Find where the given text appears and provide that cell's center as [X, Y] coordinate. 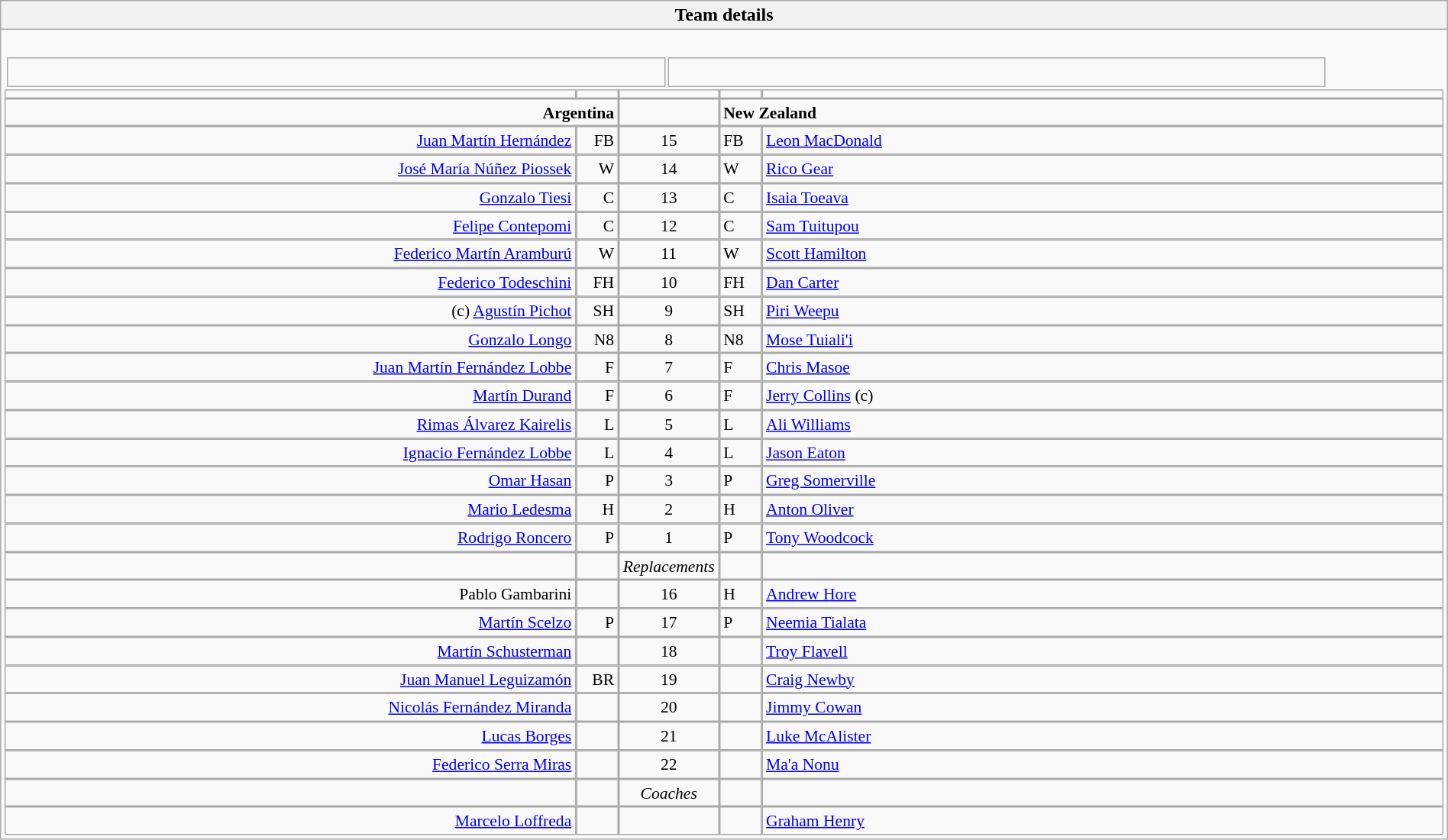
13 [669, 197]
Sam Tuitupou [1102, 226]
Dan Carter [1102, 283]
Luke McAlister [1102, 736]
21 [669, 736]
Gonzalo Longo [290, 339]
7 [669, 368]
Juan Manuel Leguizamón [290, 680]
Andrew Hore [1102, 594]
10 [669, 283]
6 [669, 396]
Neemia Tialata [1102, 623]
1 [669, 538]
Tony Woodcock [1102, 538]
20 [669, 707]
5 [669, 425]
Troy Flavell [1102, 651]
19 [669, 680]
Mario Ledesma [290, 509]
Juan Martín Hernández [290, 141]
Federico Todeschini [290, 283]
15 [669, 141]
Greg Somerville [1102, 481]
Graham Henry [1102, 822]
Team details [724, 15]
Leon MacDonald [1102, 141]
Rimas Álvarez Kairelis [290, 425]
16 [669, 594]
New Zealand [1081, 113]
22 [669, 764]
3 [669, 481]
Rico Gear [1102, 170]
Ma'a Nonu [1102, 764]
Replacements [669, 567]
Juan Martín Fernández Lobbe [290, 368]
11 [669, 254]
Lucas Borges [290, 736]
Felipe Contepomi [290, 226]
Martín Schusterman [290, 651]
4 [669, 452]
Ignacio Fernández Lobbe [290, 452]
(c) Agustín Pichot [290, 310]
Chris Masoe [1102, 368]
Federico Martín Aramburú [290, 254]
9 [669, 310]
8 [669, 339]
Scott Hamilton [1102, 254]
14 [669, 170]
Gonzalo Tiesi [290, 197]
18 [669, 651]
Anton Oliver [1102, 509]
Ali Williams [1102, 425]
Jerry Collins (c) [1102, 396]
Piri Weepu [1102, 310]
Pablo Gambarini [290, 594]
Jimmy Cowan [1102, 707]
José María Núñez Piossek [290, 170]
12 [669, 226]
Mose Tuiali'i [1102, 339]
Argentina [312, 113]
17 [669, 623]
Nicolás Fernández Miranda [290, 707]
Omar Hasan [290, 481]
Rodrigo Roncero [290, 538]
Marcelo Loffreda [290, 822]
Martín Durand [290, 396]
Isaia Toeava [1102, 197]
Coaches [669, 793]
2 [669, 509]
Martín Scelzo [290, 623]
Jason Eaton [1102, 452]
Federico Serra Miras [290, 764]
BR [597, 680]
Craig Newby [1102, 680]
